Find where the given text appears and provide that cell's center as [X, Y] coordinate. 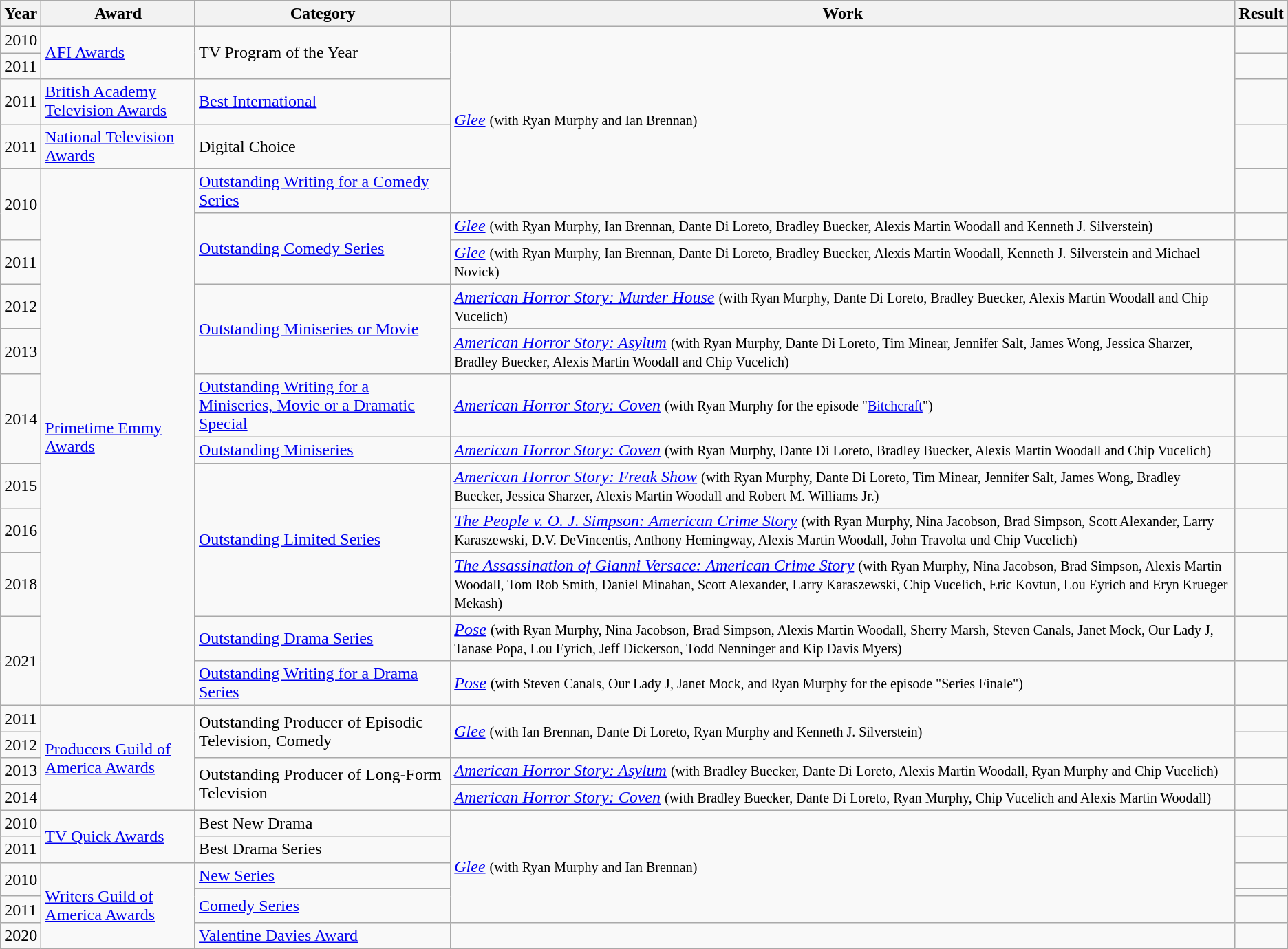
Valentine Davies Award [322, 935]
Outstanding Producer of Episodic Television, Comedy [322, 732]
Comedy Series [322, 905]
Category [322, 14]
TV Quick Awards [118, 836]
2020 [21, 935]
Outstanding Writing for a Comedy Series [322, 191]
AFI Awards [118, 53]
Glee (with Ryan Murphy, Ian Brennan, Dante Di Loreto, Bradley Buecker, Alexis Martin Woodall and Kenneth J. Silverstein) [843, 226]
2015 [21, 486]
Primetime Emmy Awards [118, 437]
American Horror Story: Coven (with Bradley Buecker, Dante Di Loreto, Ryan Murphy, Chip Vucelich and Alexis Martin Woodall) [843, 797]
Pose (with Steven Canals, Our Lady J, Janet Mock, and Ryan Murphy for the episode "Series Finale") [843, 684]
Best International [322, 102]
2021 [21, 661]
Outstanding Producer of Long-Form Television [322, 784]
2016 [21, 531]
Year [21, 14]
Best Drama Series [322, 849]
American Horror Story: Murder House (with Ryan Murphy, Dante Di Loreto, Bradley Buecker, Alexis Martin Woodall and Chip Vucelich) [843, 307]
British Academy Television Awards [118, 102]
New Series [322, 875]
Glee (with Ryan Murphy, Ian Brennan, Dante Di Loreto, Bradley Buecker, Alexis Martin Woodall, Kenneth J. Silverstein and Michael Novick) [843, 261]
Outstanding Writing for a Drama Series [322, 684]
Work [843, 14]
2018 [21, 585]
Outstanding Drama Series [322, 638]
Glee (with Ian Brennan, Dante Di Loreto, Ryan Murphy and Kenneth J. Silverstein) [843, 732]
American Horror Story: Coven (with Ryan Murphy, Dante Di Loreto, Bradley Buecker, Alexis Martin Woodall and Chip Vucelich) [843, 450]
Outstanding Miniseries [322, 450]
Outstanding Comedy Series [322, 249]
National Television Awards [118, 146]
American Horror Story: Coven (with Ryan Murphy for the episode "Bitchcraft") [843, 405]
Writers Guild of America Awards [118, 905]
Producers Guild of America Awards [118, 758]
Digital Choice [322, 146]
Outstanding Limited Series [322, 540]
Best New Drama [322, 823]
TV Program of the Year [322, 53]
Result [1261, 14]
American Horror Story: Asylum (with Bradley Buecker, Dante Di Loreto, Alexis Martin Woodall, Ryan Murphy and Chip Vucelich) [843, 771]
Outstanding Miniseries or Movie [322, 329]
Outstanding Writing for a Miniseries, Movie or a Dramatic Special [322, 405]
Award [118, 14]
